Identify which cell holds the provided text, then report its [x, y] central coordinate. 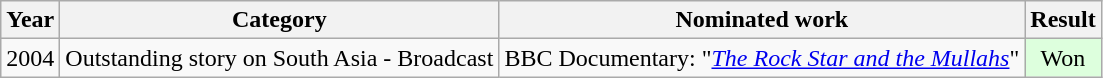
Category [280, 20]
Won [1063, 58]
Result [1063, 20]
2004 [30, 58]
Nominated work [762, 20]
Outstanding story on South Asia - Broadcast [280, 58]
BBC Documentary: "The Rock Star and the Mullahs" [762, 58]
Year [30, 20]
